Detect which cell encompasses the target text, then output its [x, y] center coordinate. 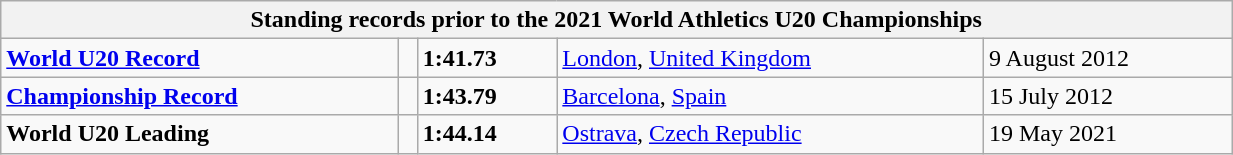
1:44.14 [487, 134]
19 May 2021 [1107, 134]
9 August 2012 [1107, 58]
London, United Kingdom [770, 58]
World U20 Record [200, 58]
1:43.79 [487, 96]
Championship Record [200, 96]
Ostrava, Czech Republic [770, 134]
World U20 Leading [200, 134]
Barcelona, Spain [770, 96]
15 July 2012 [1107, 96]
Standing records prior to the 2021 World Athletics U20 Championships [616, 20]
1:41.73 [487, 58]
